Capture the cell that displays the provided text and extract its (X, Y) central coordinate. 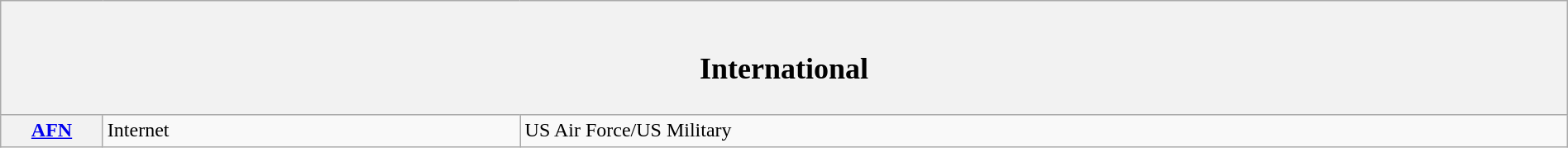
Internet (311, 131)
US Air Force/US Military (1044, 131)
International (784, 58)
AFN (52, 131)
